Provide the (X, Y) coordinate of the cell's center where the given text is located.  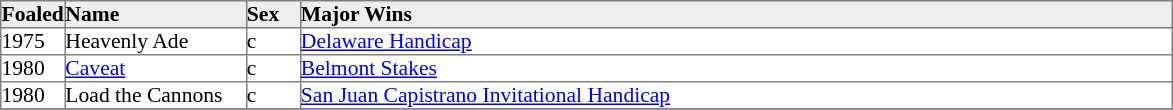
Heavenly Ade (156, 42)
Load the Cannons (156, 96)
Major Wins (736, 14)
Foaled (33, 14)
Caveat (156, 68)
Name (156, 14)
Belmont Stakes (736, 68)
Delaware Handicap (736, 42)
1975 (33, 42)
Sex (273, 14)
San Juan Capistrano Invitational Handicap (736, 96)
